Pinpoint the cell where the given text exists, returning its (x, y) midpoint coordinate. 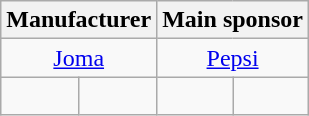
Pepsi (233, 58)
Joma (79, 58)
Main sponsor (233, 20)
Manufacturer (79, 20)
